Return the (x, y) coordinate for the center point of the cell that contains the specified text.  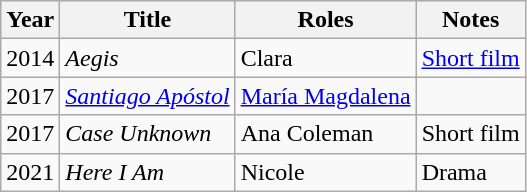
Here I Am (148, 172)
Santiago Apóstol (148, 96)
Aegis (148, 58)
Title (148, 20)
María Magdalena (326, 96)
Drama (470, 172)
Roles (326, 20)
Notes (470, 20)
Ana Coleman (326, 134)
2014 (30, 58)
Clara (326, 58)
Case Unknown (148, 134)
Year (30, 20)
Nicole (326, 172)
2021 (30, 172)
